Search for the cell housing the specified text and yield its (x, y) center coordinate. 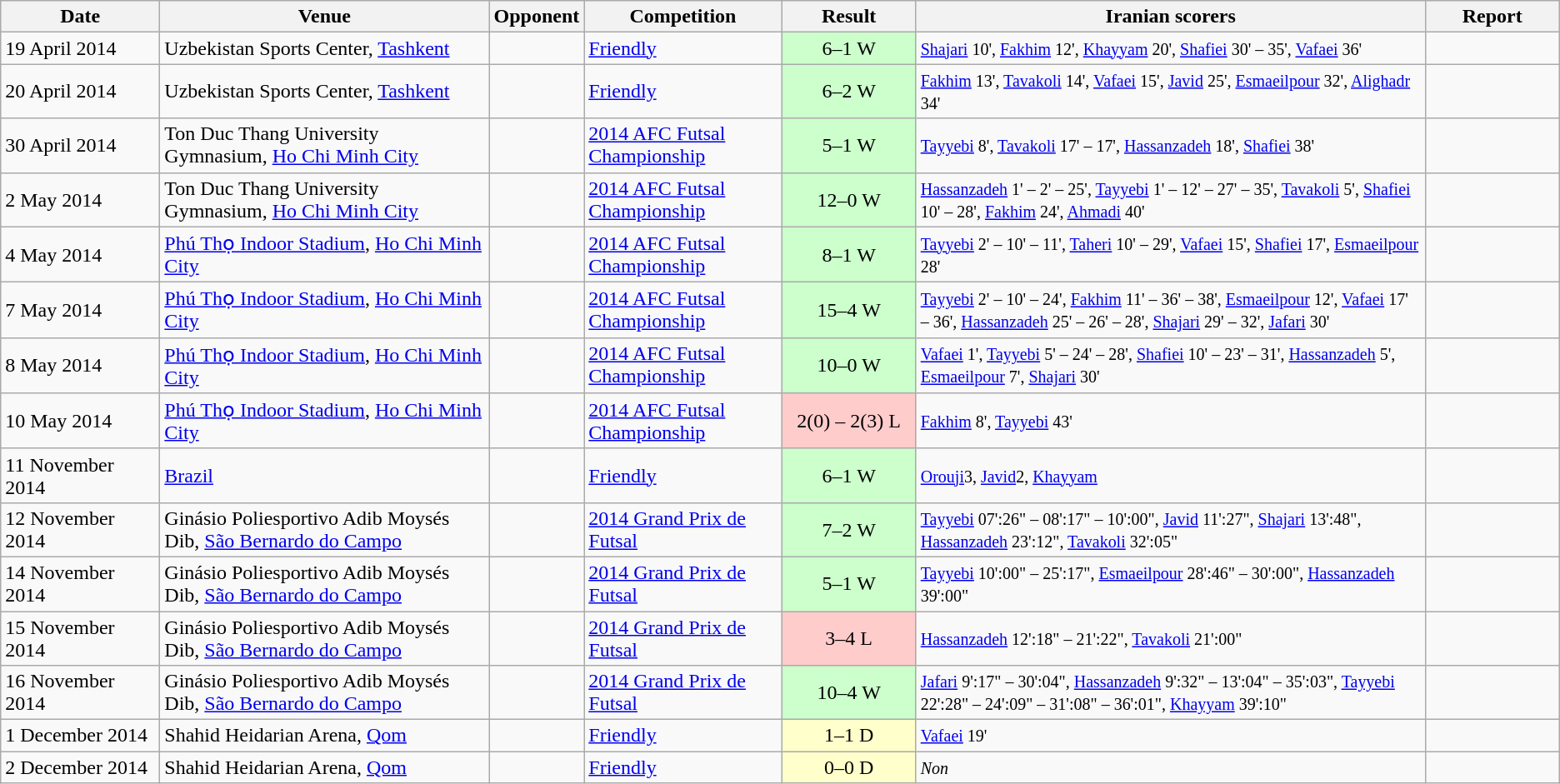
14 November 2014 (80, 583)
Brazil (325, 475)
8 May 2014 (80, 365)
Tayyebi 8', Tavakoli 17' – 17', Hassanzadeh 18', Shafiei 38' (1170, 145)
Hassanzadeh 12':18" – 21':22", Tavakoli 21':00" (1170, 638)
16 November 2014 (80, 693)
Non (1170, 767)
0–0 D (848, 767)
Opponent (537, 17)
Tayyebi 2' – 10' – 11', Taheri 10' – 29', Vafaei 15', Shafiei 17', Esmaeilpour 28' (1170, 255)
Iranian scorers (1170, 17)
1–1 D (848, 736)
7–2 W (848, 530)
Fakhim 13', Tavakoli 14', Vafaei 15', Javid 25', Esmaeilpour 32', Alighadr 34' (1170, 92)
10 May 2014 (80, 422)
Shajari 10', Fakhim 12', Khayyam 20', Shafiei 30' – 35', Vafaei 36' (1170, 48)
4 May 2014 (80, 255)
30 April 2014 (80, 145)
3–4 L (848, 638)
15 November 2014 (80, 638)
2(0) – 2(3) L (848, 422)
8–1 W (848, 255)
Orouji3, Javid2, Khayyam (1170, 475)
Competition (683, 17)
Hassanzadeh 1' – 2' – 25', Tayyebi 1' – 12' – 27' – 35', Tavakoli 5', Shafiei 10' – 28', Fakhim 24', Ahmadi 40' (1170, 200)
Tayyebi 10':00" – 25':17", Esmaeilpour 28':46" – 30':00", Hassanzadeh 39':00" (1170, 583)
Fakhim 8', Tayyebi 43' (1170, 422)
Tayyebi 07':26" – 08':17" – 10':00", Javid 11':27", Shajari 13':48", Hassanzadeh 23':12", Tavakoli 32':05" (1170, 530)
Venue (325, 17)
11 November 2014 (80, 475)
Tayyebi 2' – 10' – 24', Fakhim 11' – 36' – 38', Esmaeilpour 12', Vafaei 17' – 36', Hassanzadeh 25' – 26' – 28', Shajari 29' – 32', Jafari 30' (1170, 310)
10–4 W (848, 693)
6–2 W (848, 92)
12 November 2014 (80, 530)
10–0 W (848, 365)
15–4 W (848, 310)
2 December 2014 (80, 767)
1 December 2014 (80, 736)
19 April 2014 (80, 48)
Jafari 9':17" – 30':04", Hassanzadeh 9':32" – 13':04" – 35':03", Tayyebi 22':28" – 24':09" – 31':08" – 36':01", Khayyam 39':10" (1170, 693)
2 May 2014 (80, 200)
Report (1492, 17)
7 May 2014 (80, 310)
Vafaei 19' (1170, 736)
20 April 2014 (80, 92)
Date (80, 17)
12–0 W (848, 200)
Result (848, 17)
Vafaei 1', Tayyebi 5' – 24' – 28', Shafiei 10' – 23' – 31', Hassanzadeh 5', Esmaeilpour 7', Shajari 30' (1170, 365)
